For the text-containing cell, return its midpoint in [X, Y] coordinate format. 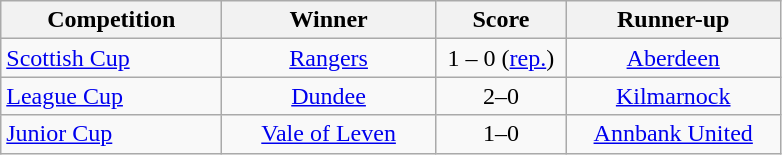
Aberdeen [673, 58]
Kilmarnock [673, 96]
Winner [329, 20]
2–0 [500, 96]
Annbank United [673, 134]
Scottish Cup [112, 58]
1–0 [500, 134]
League Cup [112, 96]
Score [500, 20]
Vale of Leven [329, 134]
Junior Cup [112, 134]
1 – 0 (rep.) [500, 58]
Competition [112, 20]
Rangers [329, 58]
Dundee [329, 96]
Runner-up [673, 20]
